Output the (X, Y) coordinate of the center of the cell containing the given text.  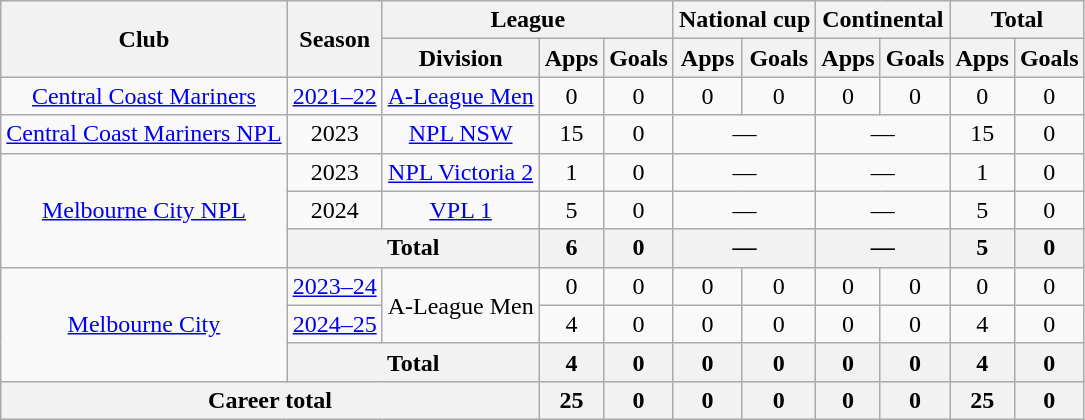
Career total (270, 400)
2023–24 (334, 286)
6 (571, 248)
VPL 1 (460, 210)
Melbourne City NPL (144, 210)
2024 (334, 210)
NPL Victoria 2 (460, 172)
Club (144, 39)
National cup (744, 20)
League (528, 20)
Continental (883, 20)
Melbourne City (144, 324)
2021–22 (334, 96)
Central Coast Mariners NPL (144, 134)
Division (460, 58)
NPL NSW (460, 134)
2024–25 (334, 324)
Season (334, 39)
Central Coast Mariners (144, 96)
